For the text-containing cell, return its midpoint in [X, Y] coordinate format. 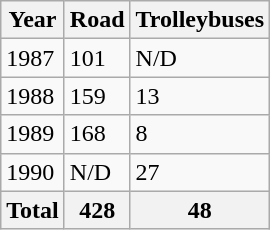
1990 [33, 172]
159 [97, 96]
Road [97, 20]
48 [200, 210]
168 [97, 134]
1988 [33, 96]
13 [200, 96]
1987 [33, 58]
1989 [33, 134]
Total [33, 210]
27 [200, 172]
Trolleybuses [200, 20]
Year [33, 20]
101 [97, 58]
428 [97, 210]
8 [200, 134]
